Identify which cell holds the provided text, then report its [x, y] central coordinate. 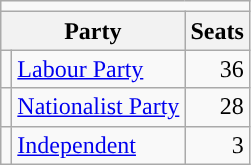
36 [217, 69]
Labour Party [98, 69]
28 [217, 107]
Seats [217, 31]
Nationalist Party [98, 107]
Party [93, 31]
3 [217, 145]
Independent [98, 145]
